Determine the (X, Y) coordinate at the center of the cell enclosing the given text.  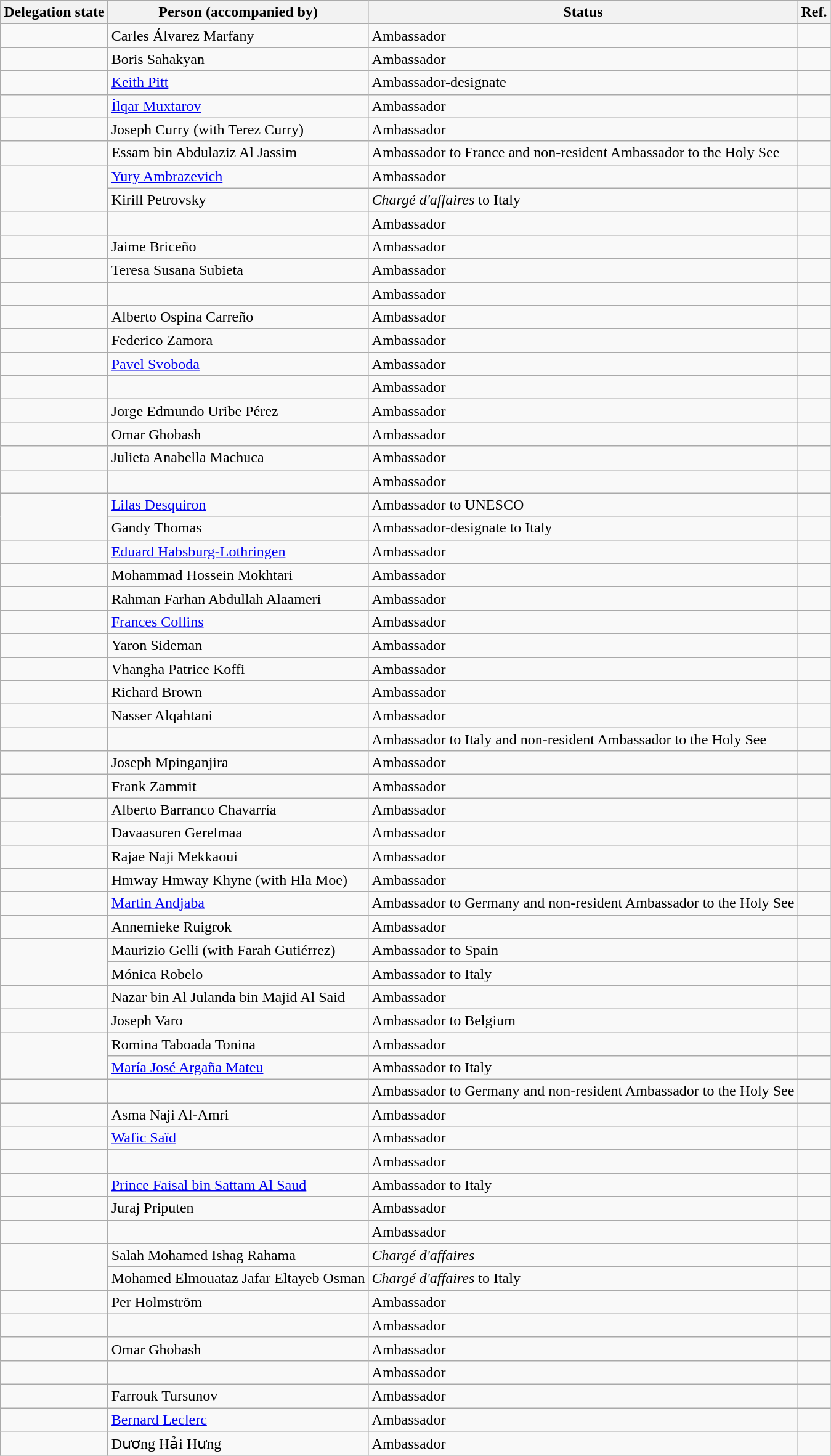
Joseph Curry (with Terez Curry) (238, 129)
Eduard Habsburg-Lothringen (238, 551)
Hmway Hmway Khyne (with Hla Moe) (238, 880)
Rahman Farhan Abdullah Alaameri (238, 598)
María José Argaña Mateu (238, 1068)
Alberto Barranco Chavarría (238, 810)
Wafic Saïd (238, 1138)
Nasser Alqahtani (238, 716)
Ref. (814, 12)
Frances Collins (238, 622)
Status (583, 12)
Kirill Petrovsky (238, 200)
Asma Naji Al-Amri (238, 1115)
Joseph Varo (238, 1020)
Frank Zammit (238, 786)
İlqar Muxtarov (238, 106)
Chargé d'affaires (583, 1255)
Essam bin Abdulaziz Al Jassim (238, 153)
Ambassador-designate to Italy (583, 528)
Mónica Robelo (238, 974)
Jorge Edmundo Uribe Pérez (238, 411)
Mohamed Elmouataz Jafar Eltayeb Osman (238, 1279)
Per Holmström (238, 1302)
Davaasuren Gerelmaa (238, 833)
Romina Taboada Tonina (238, 1044)
Gandy Thomas (238, 528)
Ambassador to France and non-resident Ambassador to the Holy See (583, 153)
Boris Sahakyan (238, 59)
Teresa Susana Subieta (238, 270)
Person (accompanied by) (238, 12)
Yaron Sideman (238, 645)
Dương Hải Hưng (238, 1444)
Vhangha Patrice Koffi (238, 669)
Maurizio Gelli (with Farah Gutiérrez) (238, 950)
Mohammad Hossein Mokhtari (238, 575)
Delegation state (54, 12)
Federico Zamora (238, 341)
Ambassador to Spain (583, 950)
Nazar bin Al Julanda bin Majid Al Said (238, 997)
Ambassador to Italy and non-resident Ambassador to the Holy See (583, 739)
Lilas Desquiron (238, 505)
Joseph Mpinganjira (238, 763)
Bernard Leclerc (238, 1419)
Keith Pitt (238, 83)
Richard Brown (238, 693)
Martin Andjaba (238, 903)
Ambassador to Belgium (583, 1020)
Rajae Naji Mekkaoui (238, 856)
Farrouk Tursunov (238, 1396)
Prince Faisal bin Sattam Al Saud (238, 1185)
Alberto Ospina Carreño (238, 317)
Julieta Anabella Machuca (238, 458)
Pavel Svoboda (238, 364)
Jaime Briceño (238, 246)
Annemieke Ruigrok (238, 927)
Ambassador-designate (583, 83)
Juraj Priputen (238, 1208)
Ambassador to UNESCO (583, 505)
Carles Álvarez Marfany (238, 36)
Yury Ambrazevich (238, 176)
Salah Mohamed Ishag Rahama (238, 1255)
